From the cell containing the given text, extract its center point as (x, y) coordinate. 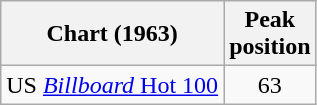
Peakposition (270, 34)
63 (270, 85)
Chart (1963) (112, 34)
US Billboard Hot 100 (112, 85)
